Detect which cell encompasses the target text, then output its [x, y] center coordinate. 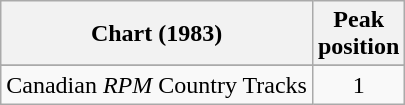
Canadian RPM Country Tracks [157, 85]
Chart (1983) [157, 34]
1 [358, 85]
Peakposition [358, 34]
